Find where the given text appears and provide that cell's center as [X, Y] coordinate. 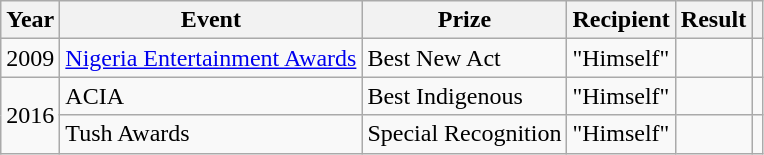
Best New Act [464, 58]
Event [211, 20]
Year [30, 20]
2016 [30, 115]
2009 [30, 58]
Prize [464, 20]
Tush Awards [211, 134]
ACIA [211, 96]
Best Indigenous [464, 96]
Nigeria Entertainment Awards [211, 58]
Special Recognition [464, 134]
Result [713, 20]
Recipient [621, 20]
